For the text-containing cell, return its midpoint in (X, Y) coordinate format. 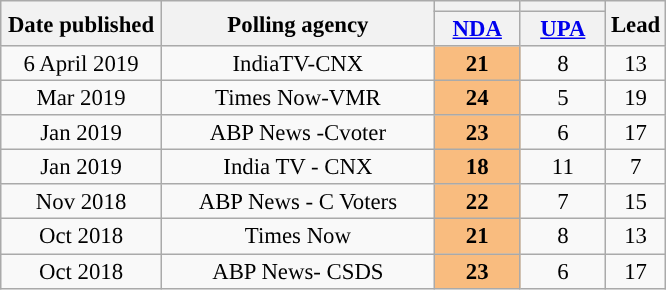
ABP News -Cvoter (298, 132)
Mar 2019 (82, 98)
6 April 2019 (82, 64)
NDA (477, 30)
22 (477, 202)
15 (636, 202)
ABP News- CSDS (298, 272)
ABP News - C Voters (298, 202)
IndiaTV-CNX (298, 64)
11 (563, 168)
Date published (82, 24)
India TV - CNX (298, 168)
24 (477, 98)
Polling agency (298, 24)
Lead (636, 24)
18 (477, 168)
Times Now-VMR (298, 98)
19 (636, 98)
5 (563, 98)
Times Now (298, 236)
UPA (563, 30)
Nov 2018 (82, 202)
